Return the (x, y) coordinate for the center point of the cell that contains the specified text.  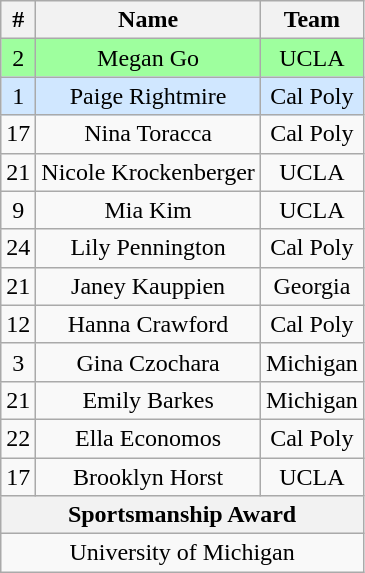
Mia Kim (148, 210)
Janey Kauppien (148, 286)
Georgia (312, 286)
Hanna Crawford (148, 324)
Megan Go (148, 58)
Paige Rightmire (148, 96)
Name (148, 20)
9 (18, 210)
Nicole Krockenberger (148, 172)
Brooklyn Horst (148, 477)
# (18, 20)
Nina Toracca (148, 134)
Gina Czochara (148, 362)
1 (18, 96)
Sportsmanship Award (182, 515)
Ella Economos (148, 438)
3 (18, 362)
24 (18, 248)
University of Michigan (182, 553)
22 (18, 438)
Lily Pennington (148, 248)
Team (312, 20)
Emily Barkes (148, 400)
12 (18, 324)
2 (18, 58)
